Locate the cell with the specified text and output its (x, y) center coordinate. 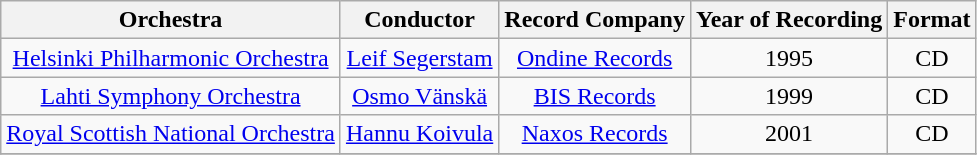
Naxos Records (595, 134)
Osmo Vänskä (419, 96)
2001 (788, 134)
BIS Records (595, 96)
Hannu Koivula (419, 134)
Lahti Symphony Orchestra (171, 96)
Leif Segerstam (419, 58)
1995 (788, 58)
Ondine Records (595, 58)
Royal Scottish National Orchestra (171, 134)
1999 (788, 96)
Helsinki Philharmonic Orchestra (171, 58)
Year of Recording (788, 20)
Conductor (419, 20)
Format (932, 20)
Record Company (595, 20)
Orchestra (171, 20)
